Capture the cell that displays the provided text and extract its [X, Y] central coordinate. 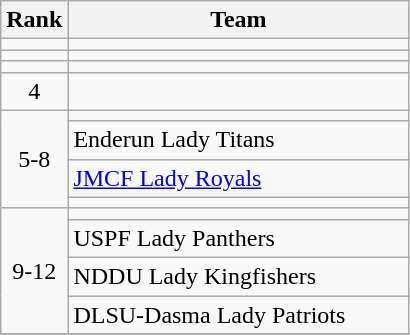
DLSU-Dasma Lady Patriots [238, 315]
4 [34, 91]
9-12 [34, 270]
5-8 [34, 159]
Enderun Lady Titans [238, 140]
NDDU Lady Kingfishers [238, 276]
JMCF Lady Royals [238, 178]
Team [238, 20]
Rank [34, 20]
USPF Lady Panthers [238, 238]
